Capture the cell that displays the provided text and extract its (X, Y) central coordinate. 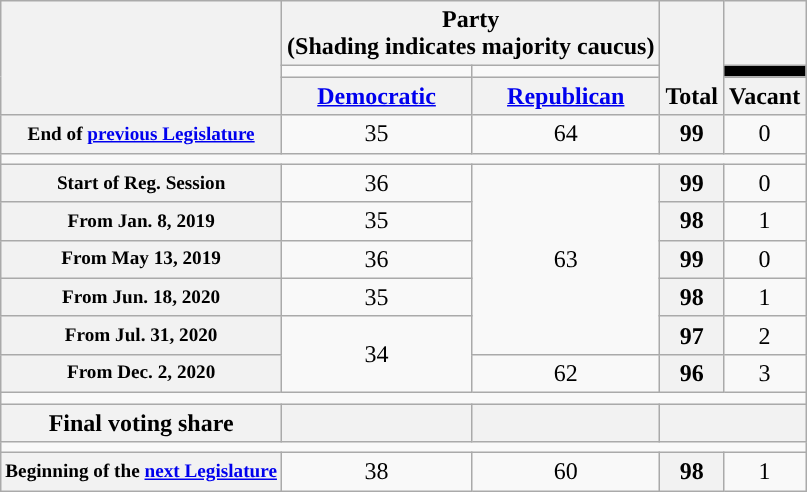
From Dec. 2, 2020 (142, 373)
Total (692, 58)
2 (764, 335)
From Jun. 18, 2020 (142, 297)
Final voting share (142, 423)
Start of Reg. Session (142, 183)
Democratic (377, 96)
Beginning of the next Legislature (142, 472)
63 (566, 259)
96 (692, 373)
From May 13, 2019 (142, 259)
64 (566, 134)
97 (692, 335)
From Jul. 31, 2020 (142, 335)
62 (566, 373)
Vacant (764, 96)
3 (764, 373)
38 (377, 472)
34 (377, 354)
Party (Shading indicates majority caucus) (471, 34)
From Jan. 8, 2019 (142, 221)
60 (566, 472)
Republican (566, 96)
End of previous Legislature (142, 134)
